Return the (x, y) coordinate for the center point of the cell that contains the specified text.  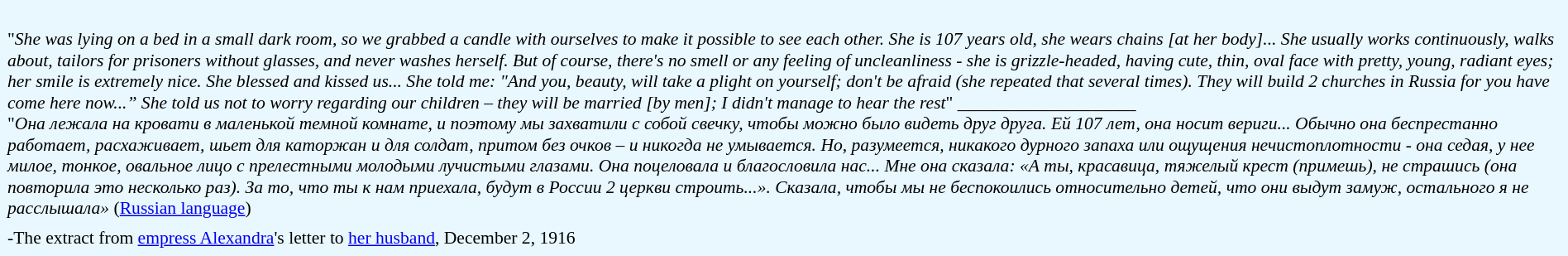
-The extract from empress Alexandra's letter to her husband, December 2, 1916 (784, 238)
